Return the [X, Y] coordinate for the center point of the cell that contains the specified text.  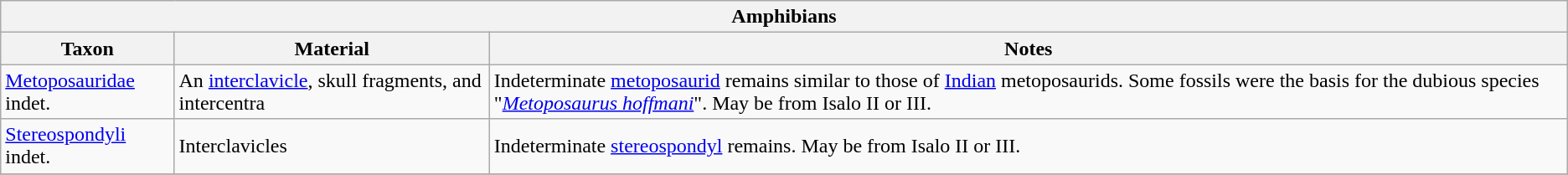
An interclavicle, skull fragments, and intercentra [332, 92]
Interclavicles [332, 146]
Amphibians [784, 17]
Metoposauridae indet. [87, 92]
Indeterminate stereospondyl remains. May be from Isalo II or III. [1029, 146]
Stereospondyli indet. [87, 146]
Taxon [87, 49]
Notes [1029, 49]
Material [332, 49]
